Provide the (X, Y) coordinate of the cell's center where the given text is located.  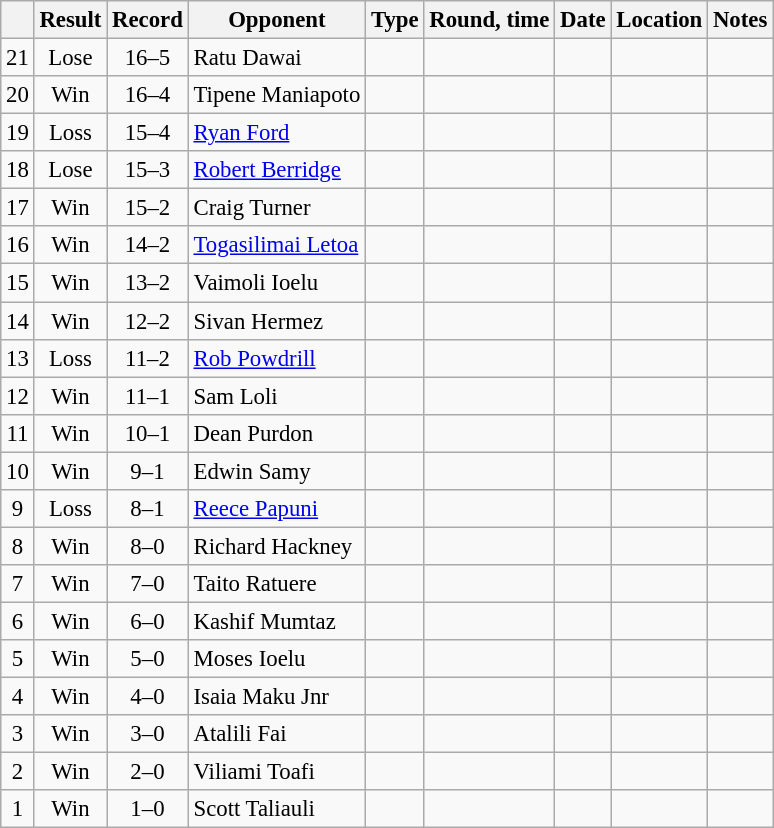
5–0 (148, 659)
1 (18, 809)
Date (583, 20)
Richard Hackney (276, 546)
Togasilimai Letoa (276, 245)
Kashif Mumtaz (276, 621)
16 (18, 245)
21 (18, 58)
16–4 (148, 95)
13 (18, 358)
12 (18, 396)
3–0 (148, 734)
Result (70, 20)
15–2 (148, 208)
Taito Ratuere (276, 584)
Record (148, 20)
Ratu Dawai (276, 58)
17 (18, 208)
Ryan Ford (276, 133)
6 (18, 621)
8 (18, 546)
15–4 (148, 133)
Viliami Toafi (276, 772)
18 (18, 170)
Sam Loli (276, 396)
Craig Turner (276, 208)
19 (18, 133)
Sivan Hermez (276, 321)
Moses Ioelu (276, 659)
2–0 (148, 772)
Location (660, 20)
7–0 (148, 584)
3 (18, 734)
1–0 (148, 809)
14 (18, 321)
Edwin Samy (276, 471)
7 (18, 584)
Opponent (276, 20)
Tipene Maniapoto (276, 95)
16–5 (148, 58)
10–1 (148, 433)
15 (18, 283)
11 (18, 433)
20 (18, 95)
2 (18, 772)
Rob Powdrill (276, 358)
10 (18, 471)
Dean Purdon (276, 433)
Reece Papuni (276, 509)
12–2 (148, 321)
11–1 (148, 396)
Atalili Fai (276, 734)
4–0 (148, 697)
Isaia Maku Jnr (276, 697)
Vaimoli Ioelu (276, 283)
Type (395, 20)
15–3 (148, 170)
9–1 (148, 471)
Round, time (490, 20)
Robert Berridge (276, 170)
Scott Taliauli (276, 809)
11–2 (148, 358)
14–2 (148, 245)
Notes (740, 20)
5 (18, 659)
4 (18, 697)
8–0 (148, 546)
13–2 (148, 283)
8–1 (148, 509)
6–0 (148, 621)
9 (18, 509)
